Find where the given text appears and provide that cell's center as (x, y) coordinate. 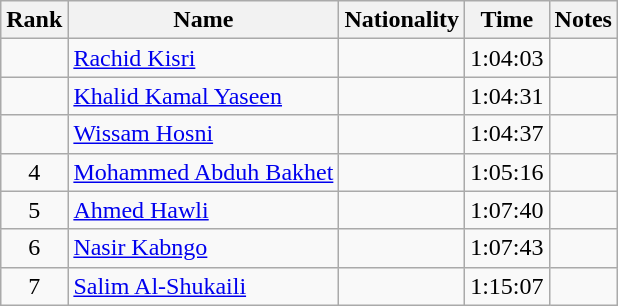
1:07:43 (507, 248)
1:05:16 (507, 172)
Nasir Kabngo (204, 248)
Wissam Hosni (204, 134)
Rachid Kisri (204, 58)
Time (507, 20)
1:04:31 (507, 96)
1:15:07 (507, 286)
Rank (34, 20)
7 (34, 286)
1:04:37 (507, 134)
Khalid Kamal Yaseen (204, 96)
Ahmed Hawli (204, 210)
Notes (583, 20)
1:07:40 (507, 210)
5 (34, 210)
6 (34, 248)
Salim Al-Shukaili (204, 286)
Mohammed Abduh Bakhet (204, 172)
4 (34, 172)
Nationality (402, 20)
1:04:03 (507, 58)
Name (204, 20)
